From the cell containing the given text, extract its center point as (X, Y) coordinate. 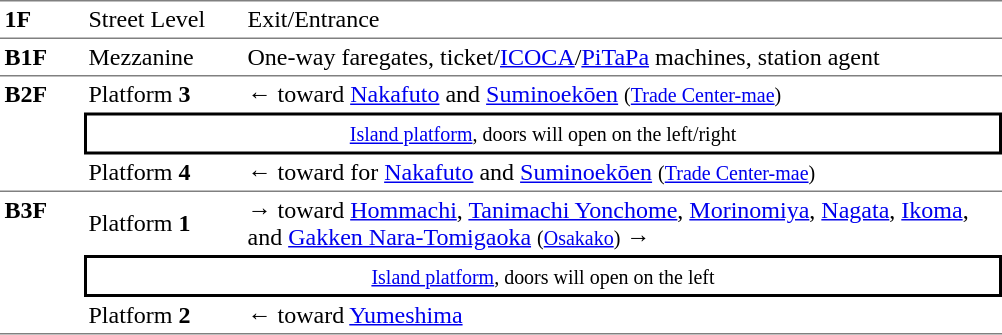
Platform 3 (164, 94)
B3F (42, 263)
B2F (42, 134)
1F (42, 19)
← toward Nakafuto and Suminoekōen (Trade Center-mae) (622, 94)
Mezzanine (164, 58)
← toward for Nakafuto and Suminoekōen (Trade Center-mae) (622, 173)
Platform 4 (164, 173)
One-way faregates, ticket/ICOCA/PiTaPa machines, station agent (622, 58)
B1F (42, 58)
→ toward Hommachi, Tanimachi Yonchome, Morinomiya, Nagata, Ikoma, and Gakken Nara-Tomigaoka (Osakako) → (622, 224)
Island platform, doors will open on the left/right (543, 133)
Street Level (164, 19)
Platform 1 (164, 224)
Platform 2 (164, 316)
Island platform, doors will open on the left (543, 276)
← toward Yumeshima (622, 316)
Exit/Entrance (622, 19)
